Find where the given text appears and provide that cell's center as [x, y] coordinate. 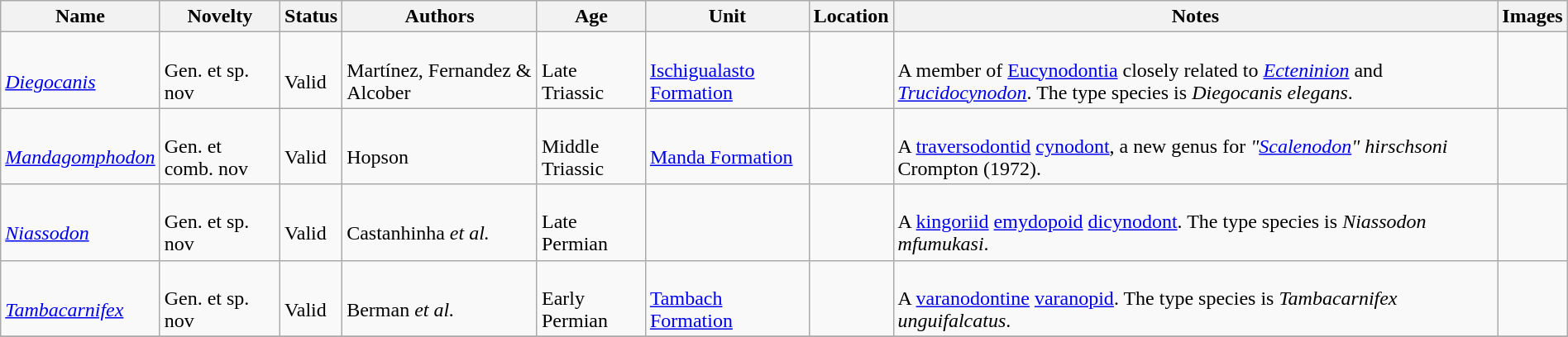
Age [590, 17]
Images [1532, 17]
Berman et al. [440, 298]
A varanodontine varanopid. The type species is Tambacarnifex unguifalcatus. [1196, 298]
Authors [440, 17]
Martínez, Fernandez & Alcober [440, 70]
Ischigualasto Formation [727, 70]
Early Permian [590, 298]
Status [311, 17]
Middle Triassic [590, 146]
Name [80, 17]
A member of Eucynodontia closely related to Ecteninion and Trucidocynodon. The type species is Diegocanis elegans. [1196, 70]
Novelty [220, 17]
A kingoriid emydopoid dicynodont. The type species is Niassodon mfumukasi. [1196, 222]
Gen. et comb. nov [220, 146]
Location [851, 17]
Late Triassic [590, 70]
Castanhinha et al. [440, 222]
Diegocanis [80, 70]
Tambacarnifex [80, 298]
Hopson [440, 146]
Unit [727, 17]
Manda Formation [727, 146]
Tambach Formation [727, 298]
Notes [1196, 17]
A traversodontid cynodont, a new genus for "Scalenodon" hirschsoni Crompton (1972). [1196, 146]
Niassodon [80, 222]
Mandagomphodon [80, 146]
Late Permian [590, 222]
